Locate the cell with the specified text and output its [X, Y] center coordinate. 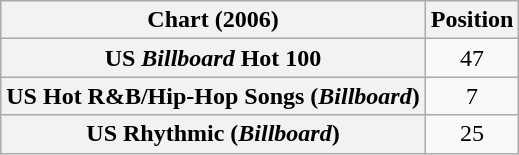
7 [472, 96]
Position [472, 20]
47 [472, 58]
US Rhythmic (Billboard) [213, 134]
25 [472, 134]
Chart (2006) [213, 20]
US Billboard Hot 100 [213, 58]
US Hot R&B/Hip-Hop Songs (Billboard) [213, 96]
